Search for the cell housing the specified text and yield its [X, Y] center coordinate. 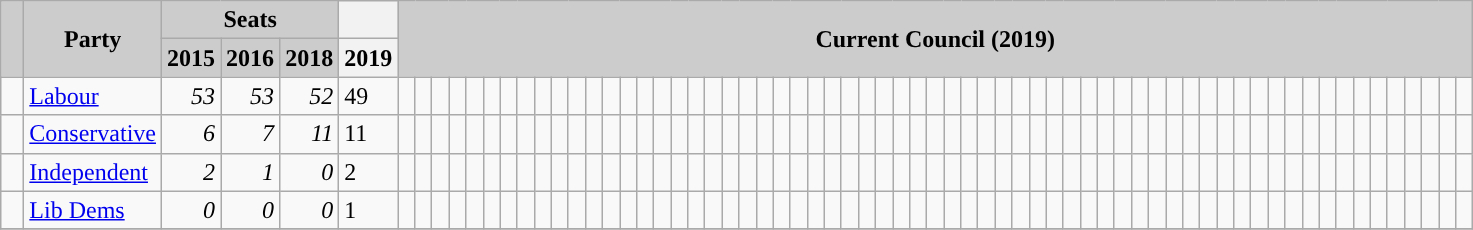
7 [250, 134]
Conservative [93, 134]
Independent [93, 172]
49 [368, 96]
6 [192, 134]
Party [93, 39]
Seats [250, 20]
2019 [368, 58]
Lib Dems [93, 210]
Current Council (2019) [936, 39]
2015 [192, 58]
2016 [250, 58]
2018 [310, 58]
Labour [93, 96]
52 [310, 96]
